Capture the cell that displays the provided text and extract its [X, Y] central coordinate. 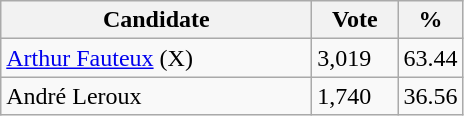
1,740 [355, 96]
Arthur Fauteux (X) [156, 58]
% [430, 20]
3,019 [355, 58]
Vote [355, 20]
André Leroux [156, 96]
63.44 [430, 58]
36.56 [430, 96]
Candidate [156, 20]
